Identify which cell holds the provided text, then report its (x, y) central coordinate. 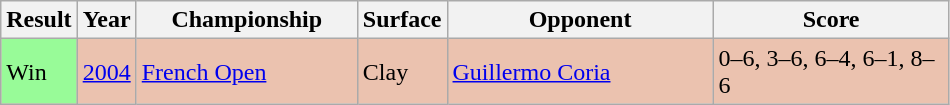
Championship (246, 20)
Opponent (580, 20)
Win (39, 72)
Year (106, 20)
Result (39, 20)
Guillermo Coria (580, 72)
Surface (402, 20)
0–6, 3–6, 6–4, 6–1, 8–6 (831, 72)
Score (831, 20)
Clay (402, 72)
French Open (246, 72)
2004 (106, 72)
